Pinpoint the cell where the given text exists, returning its [x, y] midpoint coordinate. 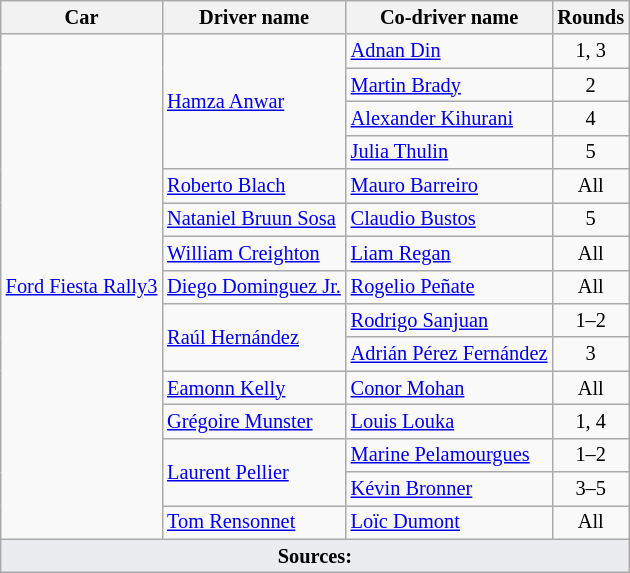
Mauro Barreiro [450, 186]
Ford Fiesta Rally3 [82, 286]
Raúl Hernández [254, 336]
Hamza Anwar [254, 102]
Diego Dominguez Jr. [254, 287]
Tom Rensonnet [254, 522]
Conor Mohan [450, 388]
Car [82, 17]
Liam Regan [450, 253]
Alexander Kihurani [450, 118]
Rounds [590, 17]
3 [590, 354]
1, 3 [590, 51]
Louis Louka [450, 421]
Grégoire Munster [254, 421]
William Creighton [254, 253]
Adnan Din [450, 51]
Adrián Pérez Fernández [450, 354]
1, 4 [590, 421]
3–5 [590, 489]
Nataniel Bruun Sosa [254, 219]
4 [590, 118]
Rodrigo Sanjuan [450, 320]
Martin Brady [450, 85]
Sources: [315, 556]
Rogelio Peñate [450, 287]
Eamonn Kelly [254, 388]
Loïc Dumont [450, 522]
Driver name [254, 17]
Claudio Bustos [450, 219]
Laurent Pellier [254, 472]
Co-driver name [450, 17]
Marine Pelamourgues [450, 455]
Roberto Blach [254, 186]
Kévin Bronner [450, 489]
Julia Thulin [450, 152]
2 [590, 85]
